From the cell containing the given text, extract its center point as (x, y) coordinate. 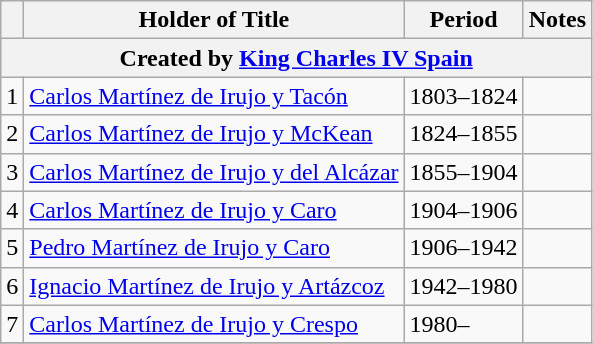
Carlos Martínez de Irujo y Tacón (214, 96)
Pedro Martínez de Irujo y Caro (214, 248)
7 (12, 324)
1904–1906 (464, 210)
Period (464, 20)
Carlos Martínez de Irujo y McKean (214, 134)
4 (12, 210)
6 (12, 286)
Carlos Martínez de Irujo y Crespo (214, 324)
Notes (557, 20)
Holder of Title (214, 20)
1855–1904 (464, 172)
1942–1980 (464, 286)
Created by King Charles IV Spain (296, 58)
3 (12, 172)
1 (12, 96)
1803–1824 (464, 96)
1906–1942 (464, 248)
Carlos Martínez de Irujo y Caro (214, 210)
1824–1855 (464, 134)
5 (12, 248)
2 (12, 134)
Ignacio Martínez de Irujo y Artázcoz (214, 286)
1980– (464, 324)
Carlos Martínez de Irujo y del Alcázar (214, 172)
